Find where the given text appears and provide that cell's center as [X, Y] coordinate. 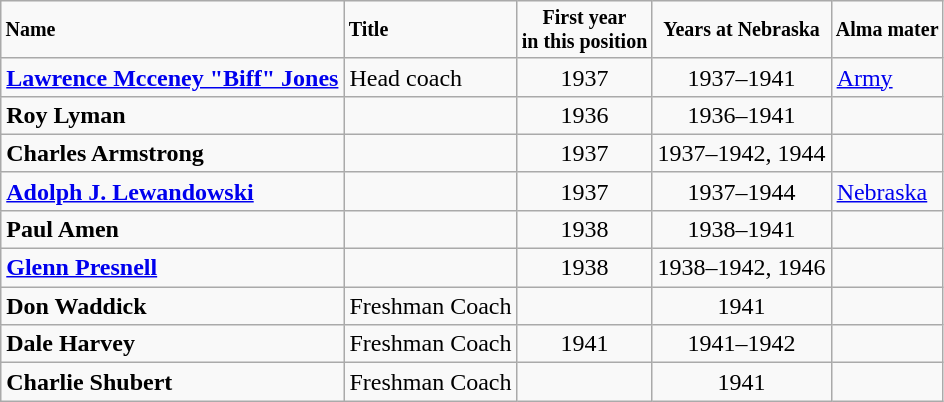
Title [430, 30]
Don Waddick [172, 306]
Alma mater [887, 30]
Adolph J. Lewandowski [172, 191]
Name [172, 30]
Charles Armstrong [172, 153]
1936–1941 [742, 115]
Paul Amen [172, 229]
Roy Lyman [172, 115]
1937–1944 [742, 191]
Charlie Shubert [172, 382]
Army [887, 77]
Dale Harvey [172, 344]
1938–1941 [742, 229]
Years at Nebraska [742, 30]
Head coach [430, 77]
1938–1942, 1946 [742, 268]
1941–1942 [742, 344]
Glenn Presnell [172, 268]
First yearin this position [584, 30]
Nebraska [887, 191]
1937–1942, 1944 [742, 153]
Lawrence Mcceney "Biff" Jones [172, 77]
1937–1941 [742, 77]
1936 [584, 115]
